Identify which cell holds the provided text, then report its [X, Y] central coordinate. 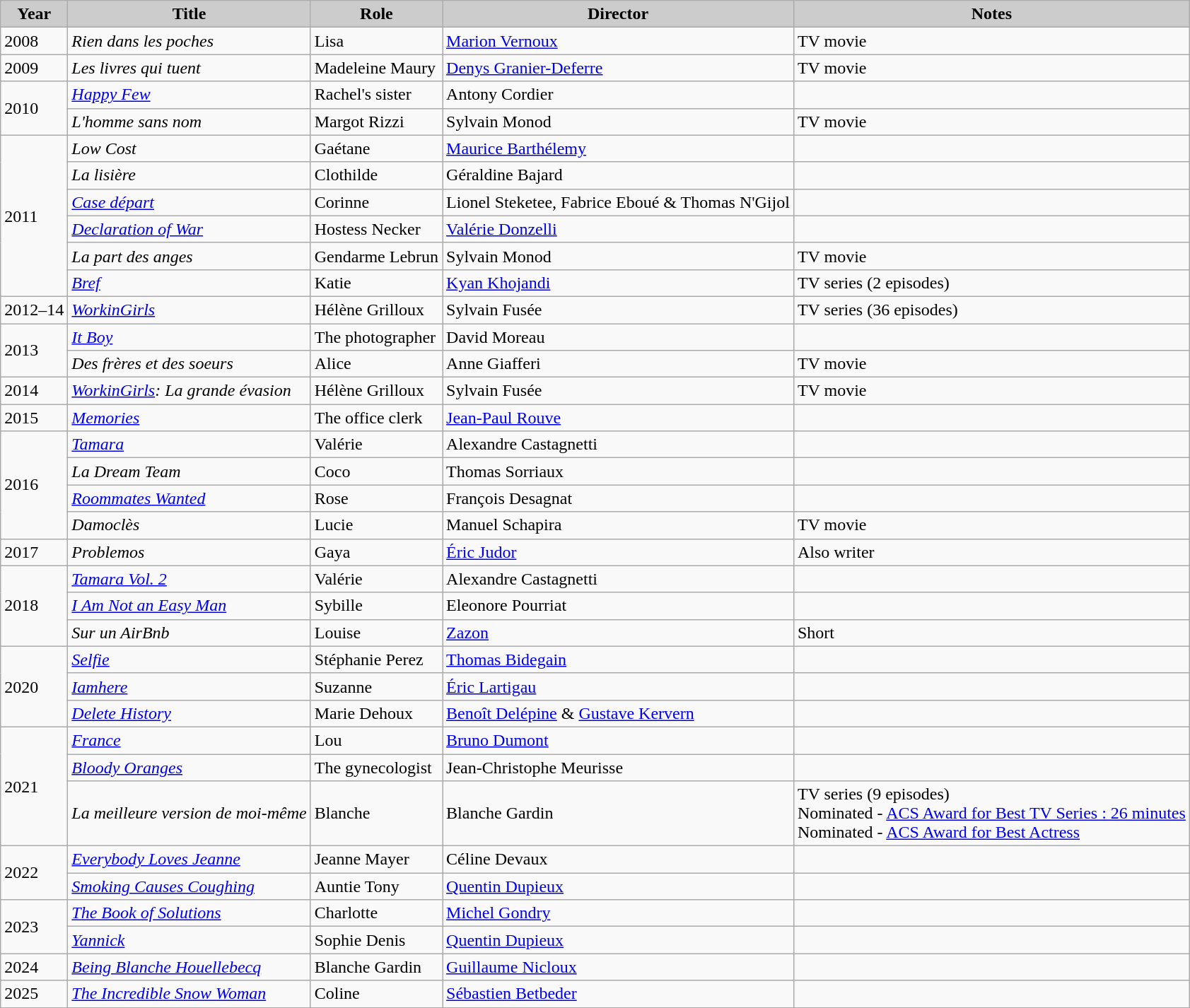
Auntie Tony [376, 886]
Happy Few [189, 95]
Lisa [376, 41]
La meilleure version de moi-même [189, 814]
Jean-Paul Rouve [618, 418]
The Book of Solutions [189, 913]
Thomas Sorriaux [618, 471]
Also writer [991, 552]
Year [34, 14]
Sophie Denis [376, 940]
TV series (9 episodes)Nominated - ACS Award for Best TV Series : 26 minutesNominated - ACS Award for Best Actress [991, 814]
Madeleine Maury [376, 68]
The gynecologist [376, 767]
Valérie Donzelli [618, 229]
TV series (2 episodes) [991, 283]
WorkinGirls [189, 310]
Zazon [618, 633]
2009 [34, 68]
Smoking Causes Coughing [189, 886]
Des frères et des soeurs [189, 364]
Margot Rizzi [376, 122]
2008 [34, 41]
Damoclès [189, 525]
Lionel Steketee, Fabrice Eboué & Thomas N'Gijol [618, 202]
La lisière [189, 175]
The Incredible Snow Woman [189, 994]
David Moreau [618, 337]
Tamara [189, 445]
Rien dans les poches [189, 41]
Director [618, 14]
Role [376, 14]
2011 [34, 216]
Memories [189, 418]
Everybody Loves Jeanne [189, 860]
Jeanne Mayer [376, 860]
Thomas Bidegain [618, 660]
Anne Giafferi [618, 364]
2017 [34, 552]
Blanche [376, 814]
Problemos [189, 552]
2024 [34, 967]
La part des anges [189, 256]
Guillaume Nicloux [618, 967]
Kyan Khojandi [618, 283]
Bref [189, 283]
Suzanne [376, 686]
TV series (36 episodes) [991, 310]
Notes [991, 14]
Hostess Necker [376, 229]
Coco [376, 471]
Being Blanche Houellebecq [189, 967]
Stéphanie Perez [376, 660]
L'homme sans nom [189, 122]
Sybille [376, 606]
Selfie [189, 660]
Sur un AirBnb [189, 633]
Coline [376, 994]
Clothilde [376, 175]
Denys Granier-Deferre [618, 68]
Lucie [376, 525]
2018 [34, 606]
Bloody Oranges [189, 767]
Antony Cordier [618, 95]
I Am Not an Easy Man [189, 606]
Les livres qui tuent [189, 68]
Louise [376, 633]
Marie Dehoux [376, 713]
2021 [34, 786]
Roommates Wanted [189, 498]
The photographer [376, 337]
Bruno Dumont [618, 740]
Case départ [189, 202]
Éric Judor [618, 552]
Benoît Delépine & Gustave Kervern [618, 713]
Katie [376, 283]
2014 [34, 391]
Corinne [376, 202]
2012–14 [34, 310]
Sébastien Betbeder [618, 994]
Éric Lartigau [618, 686]
2022 [34, 873]
France [189, 740]
2016 [34, 485]
The office clerk [376, 418]
Michel Gondry [618, 913]
2025 [34, 994]
Title [189, 14]
Yannick [189, 940]
Low Cost [189, 148]
Eleonore Pourriat [618, 606]
Charlotte [376, 913]
Gaya [376, 552]
Marion Vernoux [618, 41]
François Desagnat [618, 498]
La Dream Team [189, 471]
2013 [34, 351]
It Boy [189, 337]
Gaétane [376, 148]
Jean-Christophe Meurisse [618, 767]
Alice [376, 364]
Manuel Schapira [618, 525]
2023 [34, 927]
Rachel's sister [376, 95]
Delete History [189, 713]
Gendarme Lebrun [376, 256]
Iamhere [189, 686]
Short [991, 633]
Céline Devaux [618, 860]
WorkinGirls: La grande évasion [189, 391]
Rose [376, 498]
2020 [34, 686]
2015 [34, 418]
Declaration of War [189, 229]
Géraldine Bajard [618, 175]
2010 [34, 108]
Lou [376, 740]
Tamara Vol. 2 [189, 579]
Maurice Barthélemy [618, 148]
